Pinpoint the cell where the given text exists, returning its (x, y) midpoint coordinate. 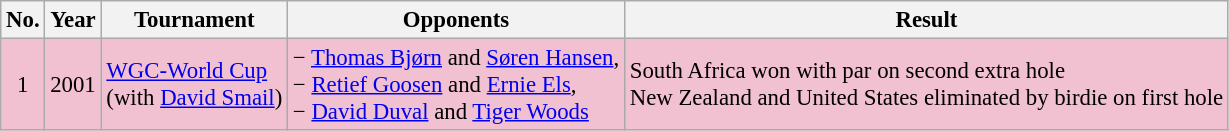
Opponents (456, 20)
South Africa won with par on second extra holeNew Zealand and United States eliminated by birdie on first hole (926, 85)
2001 (73, 85)
Result (926, 20)
No. (23, 20)
WGC-World Cup(with David Smail) (194, 85)
Year (73, 20)
− Thomas Bjørn and Søren Hansen, − Retief Goosen and Ernie Els, − David Duval and Tiger Woods (456, 85)
1 (23, 85)
Tournament (194, 20)
